Find where the given text appears and provide that cell's center as [x, y] coordinate. 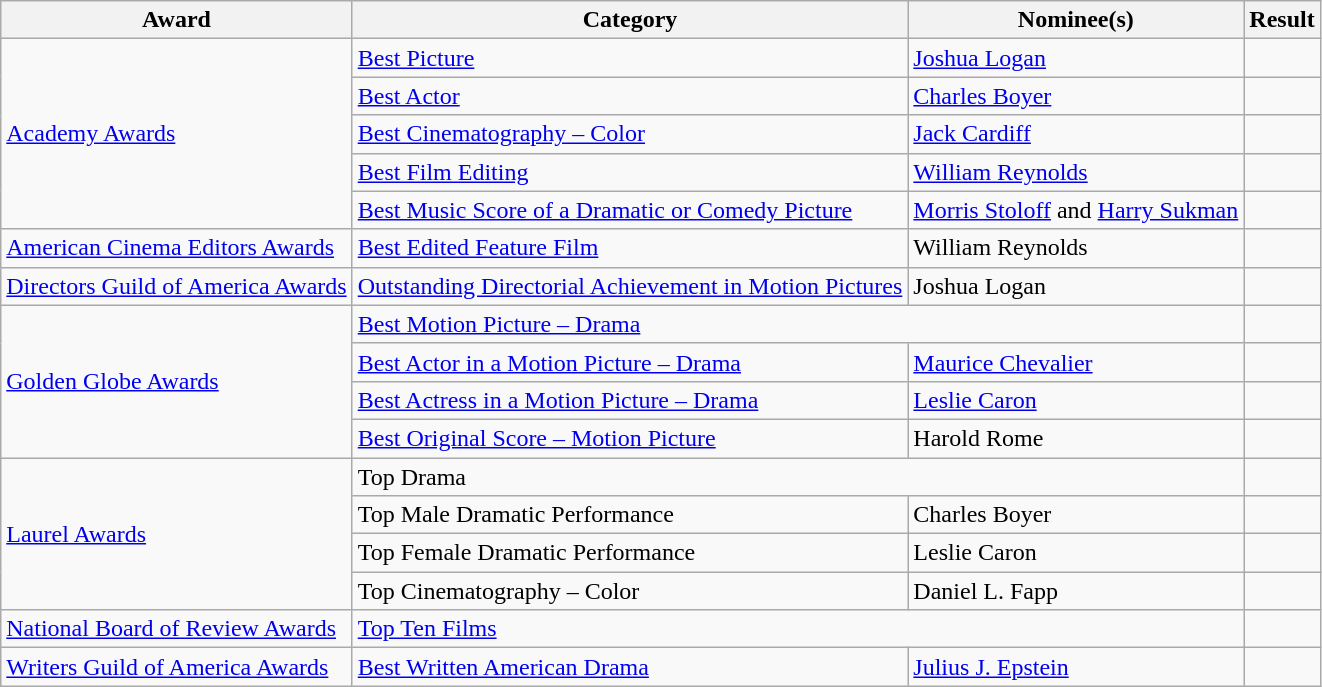
Directors Guild of America Awards [176, 286]
Daniel L. Fapp [1076, 591]
Award [176, 20]
Writers Guild of America Awards [176, 667]
Best Actor [630, 96]
Best Original Score – Motion Picture [630, 438]
Laurel Awards [176, 534]
Best Actress in a Motion Picture – Drama [630, 400]
Harold Rome [1076, 438]
Category [630, 20]
Best Cinematography – Color [630, 134]
Jack Cardiff [1076, 134]
Top Ten Films [798, 629]
Top Cinematography – Color [630, 591]
Best Picture [630, 58]
Best Edited Feature Film [630, 248]
Maurice Chevalier [1076, 362]
Golden Globe Awards [176, 381]
Best Music Score of a Dramatic or Comedy Picture [630, 210]
Best Actor in a Motion Picture – Drama [630, 362]
American Cinema Editors Awards [176, 248]
Best Motion Picture – Drama [798, 324]
Nominee(s) [1076, 20]
Morris Stoloff and Harry Sukman [1076, 210]
Outstanding Directorial Achievement in Motion Pictures [630, 286]
Result [1282, 20]
Top Drama [798, 477]
National Board of Review Awards [176, 629]
Best Written American Drama [630, 667]
Best Film Editing [630, 172]
Academy Awards [176, 134]
Top Female Dramatic Performance [630, 553]
Julius J. Epstein [1076, 667]
Top Male Dramatic Performance [630, 515]
